Output the (X, Y) coordinate of the center of the cell containing the given text.  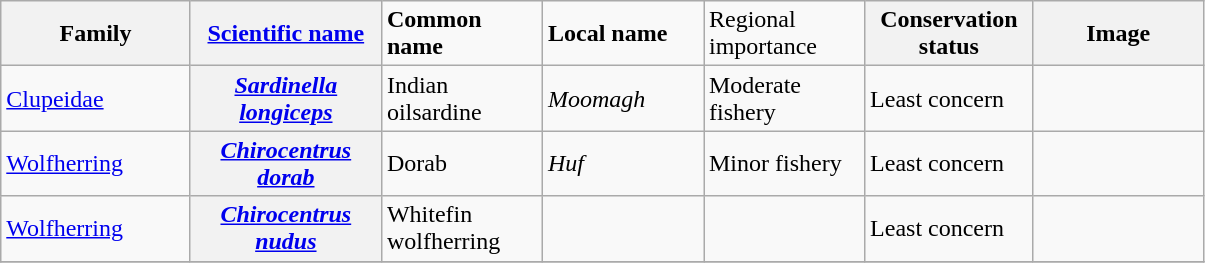
Sardinella longiceps (286, 98)
Common name (462, 34)
Family (96, 34)
Image (1118, 34)
Moomagh (622, 98)
Regional importance (784, 34)
Dorab (462, 164)
Huf (622, 164)
Local name (622, 34)
Indian oilsardine (462, 98)
Conservation status (950, 34)
Scientific name (286, 34)
Minor fishery (784, 164)
Chirocentrus dorab (286, 164)
Moderate fishery (784, 98)
Chirocentrus nudus (286, 228)
Clupeidae (96, 98)
Whitefin wolfherring (462, 228)
